Find where the given text appears and provide that cell's center as [X, Y] coordinate. 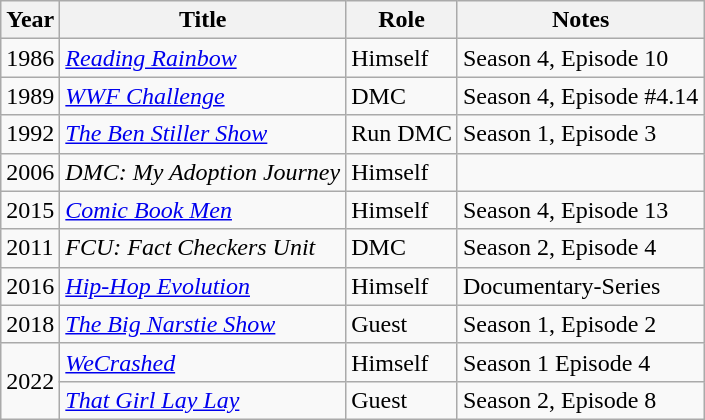
Comic Book Men [203, 210]
Season 4, Episode 10 [580, 58]
Run DMC [402, 134]
WWF Challenge [203, 96]
Hip-Hop Evolution [203, 286]
2016 [30, 286]
Season 4, Episode 13 [580, 210]
2022 [30, 381]
Season 2, Episode 8 [580, 400]
Notes [580, 20]
2006 [30, 172]
2015 [30, 210]
Title [203, 20]
WeCrashed [203, 362]
The Big Narstie Show [203, 324]
1986 [30, 58]
Season 1, Episode 3 [580, 134]
1992 [30, 134]
Reading Rainbow [203, 58]
FCU: Fact Checkers Unit [203, 248]
2011 [30, 248]
1989 [30, 96]
Season 1, Episode 2 [580, 324]
Season 2, Episode 4 [580, 248]
Season 1 Episode 4 [580, 362]
2018 [30, 324]
Documentary-Series [580, 286]
Role [402, 20]
DMC: My Adoption Journey [203, 172]
That Girl Lay Lay [203, 400]
Year [30, 20]
The Ben Stiller Show [203, 134]
Season 4, Episode #4.14 [580, 96]
